Locate the cell with the specified text and output its [x, y] center coordinate. 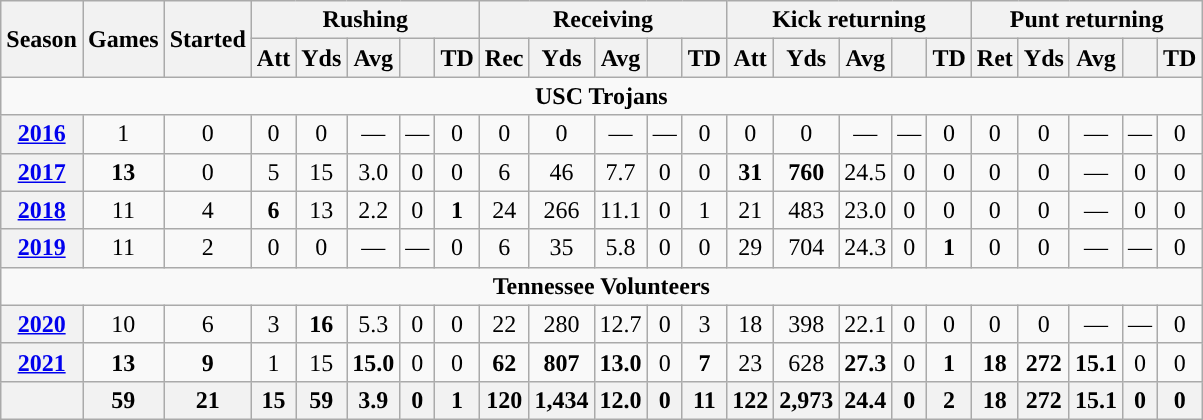
266 [562, 210]
122 [750, 400]
Kick returning [850, 20]
24.4 [866, 400]
5.8 [620, 248]
13.0 [620, 362]
35 [562, 248]
2.2 [374, 210]
Rushing [365, 20]
15.0 [374, 362]
12.7 [620, 324]
27.3 [866, 362]
628 [806, 362]
Punt returning [1086, 20]
398 [806, 324]
7.7 [620, 172]
2,973 [806, 400]
9 [208, 362]
11.1 [620, 210]
Games [123, 39]
16 [322, 324]
Season [42, 39]
704 [806, 248]
483 [806, 210]
1,434 [562, 400]
10 [123, 324]
760 [806, 172]
USC Trojans [602, 96]
120 [504, 400]
2018 [42, 210]
24.3 [866, 248]
31 [750, 172]
12.0 [620, 400]
24 [504, 210]
3.9 [374, 400]
23.0 [866, 210]
2020 [42, 324]
62 [504, 362]
2017 [42, 172]
22 [504, 324]
2019 [42, 248]
22.1 [866, 324]
280 [562, 324]
24.5 [866, 172]
Ret [994, 58]
29 [750, 248]
4 [208, 210]
Receiving [602, 20]
2016 [42, 134]
Rec [504, 58]
2021 [42, 362]
Tennessee Volunteers [602, 286]
5.3 [374, 324]
Started [208, 39]
807 [562, 362]
3.0 [374, 172]
5 [273, 172]
23 [750, 362]
7 [704, 362]
46 [562, 172]
